Extract the (x, y) coordinate from the center of the cell holding the provided text.  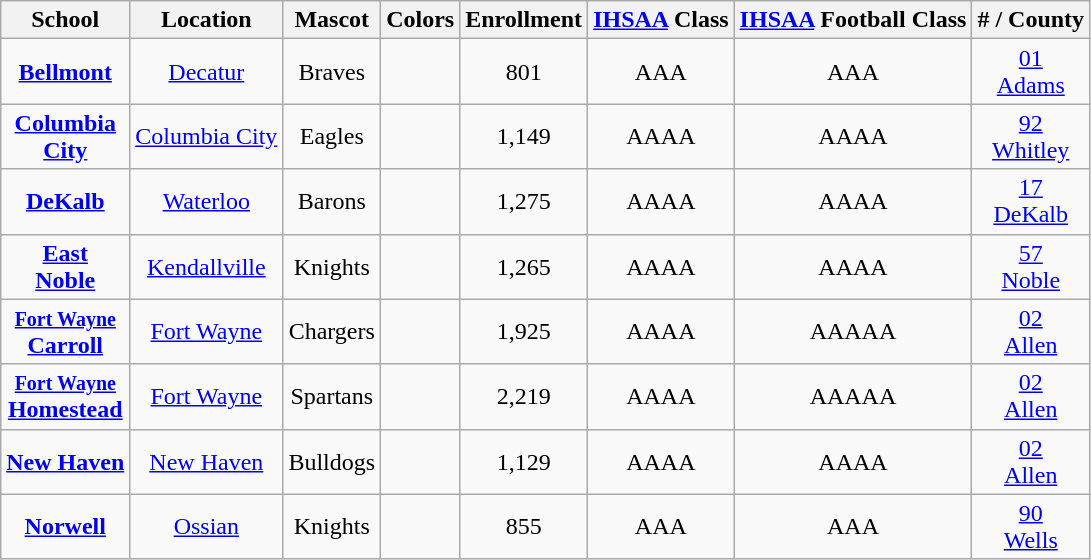
Kendallville (206, 266)
Braves (332, 72)
90 Wells (1031, 526)
1,129 (524, 462)
Mascot (332, 20)
1,265 (524, 266)
Bulldogs (332, 462)
Norwell (66, 526)
Eagles (332, 136)
Fort Wayne Carroll (66, 332)
IHSAA Class (661, 20)
Barons (332, 202)
Decatur (206, 72)
# / County (1031, 20)
Location (206, 20)
School (66, 20)
DeKalb (66, 202)
855 (524, 526)
01 Adams (1031, 72)
Waterloo (206, 202)
801 (524, 72)
57 Noble (1031, 266)
Chargers (332, 332)
Fort Wayne Homestead (66, 396)
East Noble (66, 266)
1,149 (524, 136)
Spartans (332, 396)
2,219 (524, 396)
Colors (420, 20)
1,275 (524, 202)
17 DeKalb (1031, 202)
Enrollment (524, 20)
1,925 (524, 332)
IHSAA Football Class (853, 20)
Bellmont (66, 72)
Ossian (206, 526)
92 Whitley (1031, 136)
